Detect which cell encompasses the target text, then output its [X, Y] center coordinate. 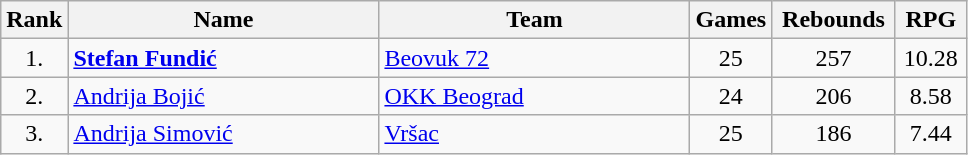
1. [34, 58]
Games [731, 20]
206 [834, 96]
8.58 [930, 96]
3. [34, 134]
RPG [930, 20]
7.44 [930, 134]
Rank [34, 20]
OKK Beograd [534, 96]
24 [731, 96]
257 [834, 58]
Beovuk 72 [534, 58]
Vršac [534, 134]
Stefan Fundić [224, 58]
186 [834, 134]
Team [534, 20]
Rebounds [834, 20]
10.28 [930, 58]
Andrija Bojić [224, 96]
Andrija Simović [224, 134]
Name [224, 20]
2. [34, 96]
